Locate the cell with the specified text and output its (X, Y) center coordinate. 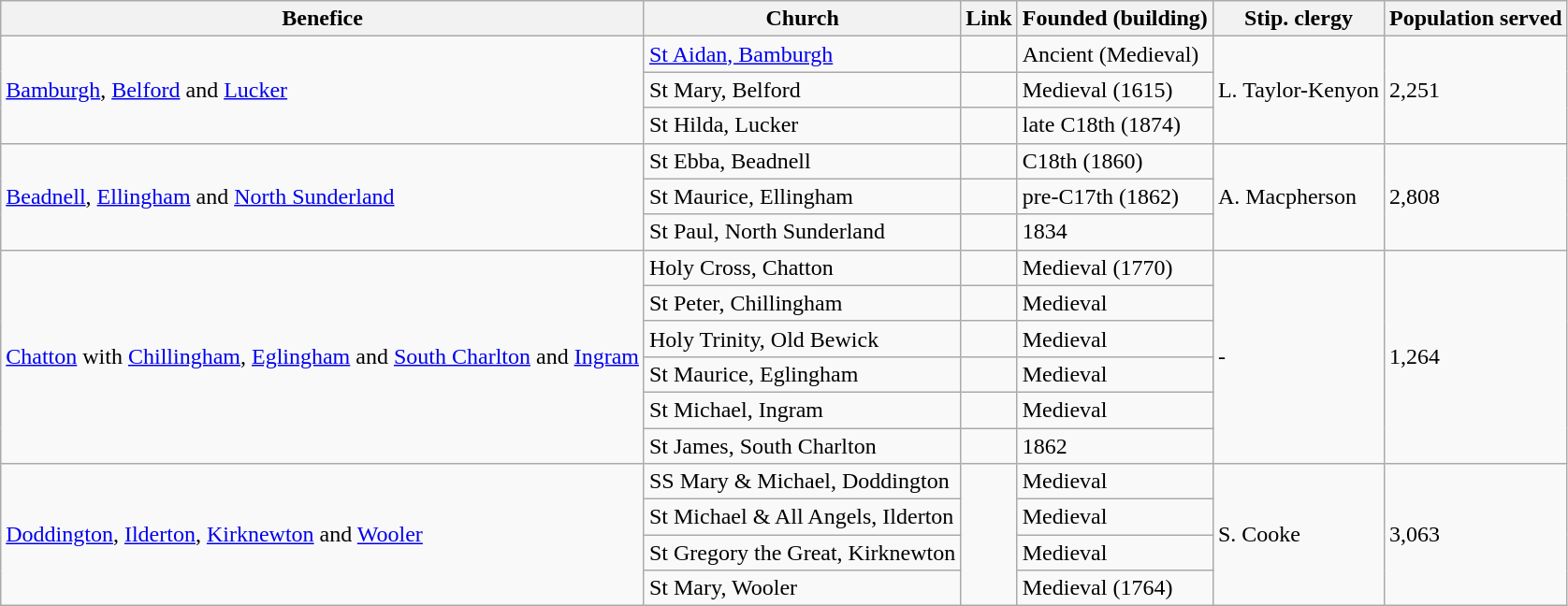
2,251 (1475, 90)
Ancient (Medieval) (1115, 54)
Benefice (323, 19)
St Maurice, Eglingham (802, 374)
A. Macpherson (1299, 196)
St Peter, Chillingham (802, 303)
Holy Cross, Chatton (802, 267)
- (1299, 356)
Church (802, 19)
Doddington, Ilderton, Kirknewton and Wooler (323, 535)
St Gregory the Great, Kirknewton (802, 553)
C18th (1860) (1115, 161)
St Hilda, Lucker (802, 125)
1862 (1115, 446)
St Paul, North Sunderland (802, 232)
2,808 (1475, 196)
Beadnell, Ellingham and North Sunderland (323, 196)
Link (989, 19)
Bamburgh, Belford and Lucker (323, 90)
Medieval (1615) (1115, 90)
Medieval (1764) (1115, 588)
1,264 (1475, 356)
1834 (1115, 232)
St Mary, Belford (802, 90)
St Mary, Wooler (802, 588)
3,063 (1475, 535)
Holy Trinity, Old Bewick (802, 339)
St James, South Charlton (802, 446)
St Aidan, Bamburgh (802, 54)
Chatton with Chillingham, Eglingham and South Charlton and Ingram (323, 356)
SS Mary & Michael, Doddington (802, 482)
Founded (building) (1115, 19)
St Michael, Ingram (802, 410)
St Michael & All Angels, Ilderton (802, 517)
pre-C17th (1862) (1115, 196)
Medieval (1770) (1115, 267)
St Maurice, Ellingham (802, 196)
late C18th (1874) (1115, 125)
Population served (1475, 19)
S. Cooke (1299, 535)
St Ebba, Beadnell (802, 161)
L. Taylor-Kenyon (1299, 90)
Stip. clergy (1299, 19)
